Return the (x, y) coordinate for the center point of the cell that contains the specified text.  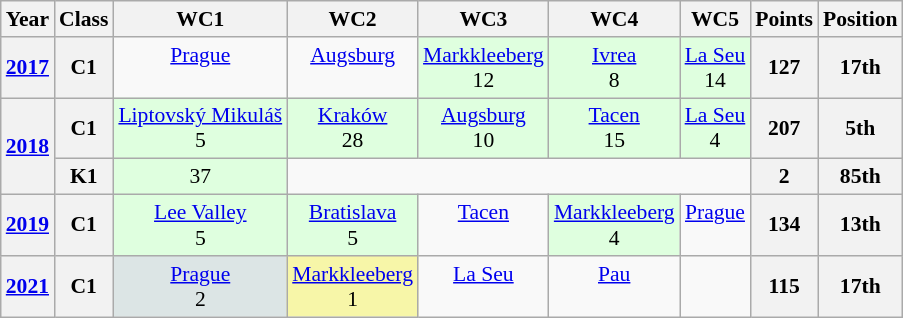
5th (860, 128)
207 (784, 128)
WC2 (352, 19)
13th (860, 226)
Points (784, 19)
37 (200, 177)
Tacen 15 (614, 128)
La Seu (484, 286)
85th (860, 177)
Tacen (484, 226)
127 (784, 68)
Prague 2 (200, 286)
Year (28, 19)
134 (784, 226)
2017 (28, 68)
La Seu 4 (716, 128)
La Seu 14 (716, 68)
Pau (614, 286)
Markkleeberg4 (614, 226)
Lee Valley 5 (200, 226)
2018 (28, 146)
Ivrea 8 (614, 68)
Augsburg (352, 68)
Markkleeberg12 (484, 68)
115 (784, 286)
WC3 (484, 19)
Position (860, 19)
Augsburg 10 (484, 128)
WC4 (614, 19)
Liptovský Mikuláš 5 (200, 128)
WC1 (200, 19)
2 (784, 177)
Kraków 28 (352, 128)
WC5 (716, 19)
Bratislava 5 (352, 226)
2021 (28, 286)
2019 (28, 226)
Markkleeberg1 (352, 286)
K1 (84, 177)
Class (84, 19)
